From the cell containing the given text, extract its center point as (x, y) coordinate. 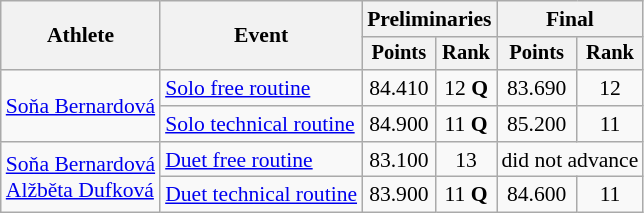
Duet technical routine (261, 195)
Solo free routine (261, 88)
Duet free routine (261, 160)
85.200 (536, 124)
Soňa Bernardová (80, 106)
Final (570, 19)
12 Q (466, 88)
Athlete (80, 36)
83.900 (399, 195)
13 (466, 160)
83.690 (536, 88)
Preliminaries (429, 19)
84.900 (399, 124)
Solo technical routine (261, 124)
84.600 (536, 195)
83.100 (399, 160)
Soňa BernardováAlžběta Dufková (80, 178)
84.410 (399, 88)
12 (610, 88)
Event (261, 36)
did not advance (570, 160)
